Extract the [x, y] coordinate from the center of the cell holding the provided text.  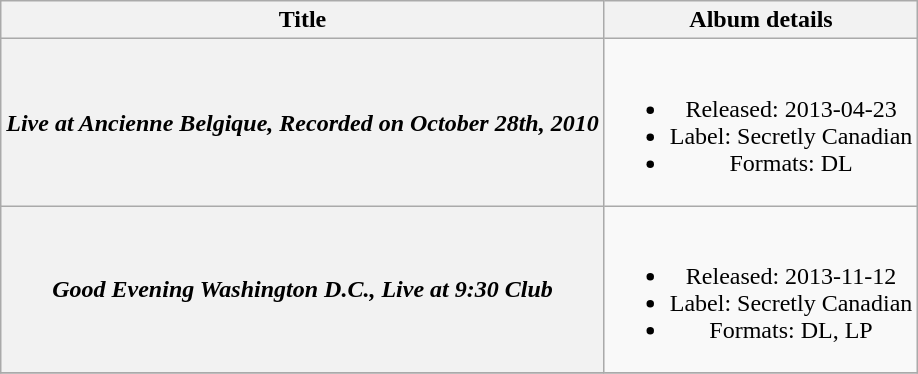
Album details [761, 20]
Released: 2013-04-23Label: Secretly CanadianFormats: DL [761, 122]
Good Evening Washington D.C., Live at 9:30 Club [302, 290]
Released: 2013-11-12Label: Secretly CanadianFormats: DL, LP [761, 290]
Live at Ancienne Belgique, Recorded on October 28th, 2010 [302, 122]
Title [302, 20]
